Return the (X, Y) coordinate for the center point of the cell that contains the specified text.  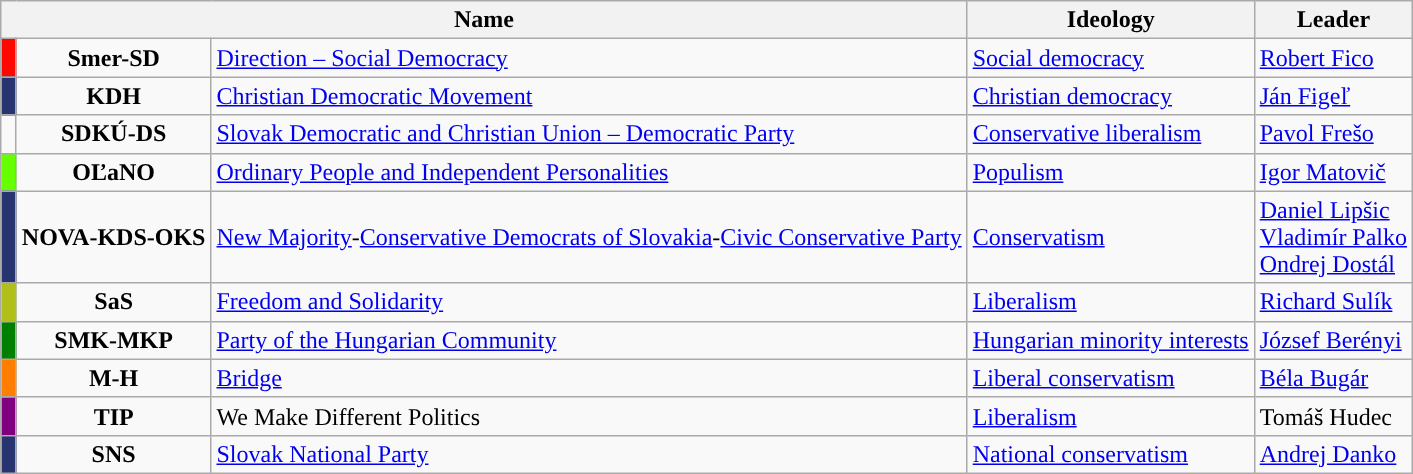
We Make Different Politics (589, 416)
Name (484, 20)
Ján Figeľ (1333, 96)
Christian Democratic Movement (589, 96)
Ordinary People and Independent Personalities (589, 172)
Party of the Hungarian Community (589, 340)
NOVA-KDS-OKS (114, 237)
Tomáš Hudec (1333, 416)
New Majority-Conservative Democrats of Slovakia-Civic Conservative Party (589, 237)
Robert Fico (1333, 58)
National conservatism (1110, 454)
OĽaNO (114, 172)
M-H (114, 378)
Freedom and Solidarity (589, 302)
Slovak National Party (589, 454)
Daniel LipšicVladimír PalkoOndrej Dostál (1333, 237)
Conservatism (1110, 237)
József Berényi (1333, 340)
Andrej Danko (1333, 454)
Pavol Frešo (1333, 134)
Direction – Social Democracy (589, 58)
Smer-SD (114, 58)
Hungarian minority interests (1110, 340)
TIP (114, 416)
Richard Sulík (1333, 302)
Béla Bugár (1333, 378)
Conservative liberalism (1110, 134)
KDH (114, 96)
SNS (114, 454)
Igor Matovič (1333, 172)
SDKÚ-DS (114, 134)
Christian democracy (1110, 96)
Liberal conservatism (1110, 378)
Populism (1110, 172)
Bridge (589, 378)
Slovak Democratic and Christian Union – Democratic Party (589, 134)
Leader (1333, 20)
SMK-MKP (114, 340)
Ideology (1110, 20)
SaS (114, 302)
Social democracy (1110, 58)
